Output the [X, Y] coordinate of the center of the cell containing the given text.  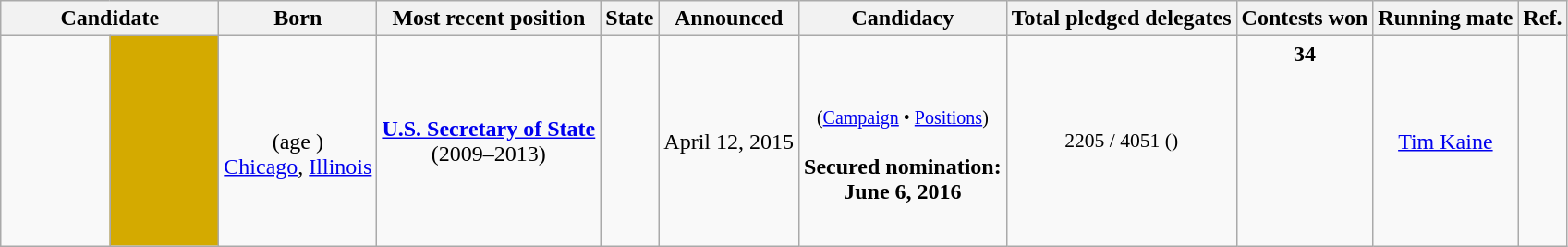
(age ) Chicago, Illinois [298, 141]
Most recent position [489, 19]
Born [298, 19]
Candidate [110, 19]
Running mate [1445, 19]
2205 / 4051 () [1122, 141]
April 12, 2015 [729, 141]
State [630, 19]
U.S. Secretary of State (2009–2013) [489, 141]
(Campaign • Positions)Secured nomination: June 6, 2016 [904, 141]
Candidacy [904, 19]
Ref. [1543, 19]
Contests won [1305, 19]
Announced [729, 19]
Total pledged delegates [1122, 19]
34 [1305, 141]
Tim Kaine [1445, 141]
